Capture the cell that displays the provided text and extract its (X, Y) central coordinate. 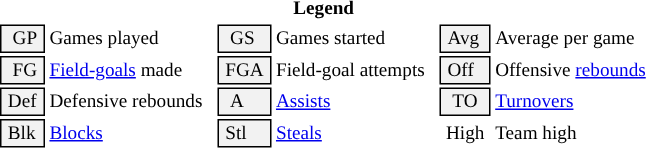
TO (466, 102)
Blk (22, 133)
Avg (466, 38)
Games played (131, 38)
GP (22, 38)
Def (22, 102)
Steals (355, 133)
Defensive rebounds (131, 102)
Field-goal attempts (355, 70)
Blocks (131, 133)
Field-goals made (131, 70)
GS (244, 38)
FG (22, 70)
High (466, 133)
Assists (355, 102)
A (244, 102)
Off (466, 70)
Stl (244, 133)
FGA (244, 70)
Games started (355, 38)
